Capture the cell that displays the provided text and extract its (x, y) central coordinate. 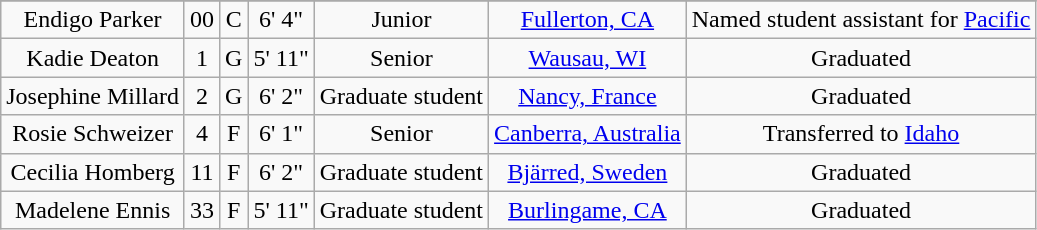
1 (202, 58)
11 (202, 172)
Wausau, WI (588, 58)
00 (202, 20)
Junior (401, 20)
Kadie Deaton (93, 58)
33 (202, 210)
Josephine Millard (93, 96)
Madelene Ennis (93, 210)
Transferred to Idaho (861, 134)
C (234, 20)
6' 4" (281, 20)
Named student assistant for Pacific (861, 20)
2 (202, 96)
Bjärred, Sweden (588, 172)
Fullerton, CA (588, 20)
Canberra, Australia (588, 134)
Endigo Parker (93, 20)
6' 1" (281, 134)
Nancy, France (588, 96)
4 (202, 134)
Burlingame, CA (588, 210)
Cecilia Homberg (93, 172)
Rosie Schweizer (93, 134)
